Return the [X, Y] coordinate for the center point of the cell that contains the specified text.  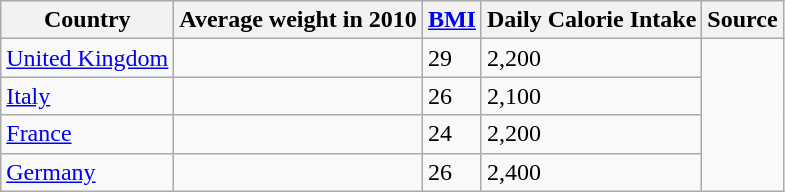
29 [452, 58]
Country [88, 20]
Source [742, 20]
Daily Calorie Intake [591, 20]
24 [452, 134]
Italy [88, 96]
Germany [88, 172]
BMI [452, 20]
France [88, 134]
2,400 [591, 172]
United Kingdom [88, 58]
Average weight in 2010 [298, 20]
2,100 [591, 96]
